Output the [X, Y] coordinate of the center of the cell containing the given text.  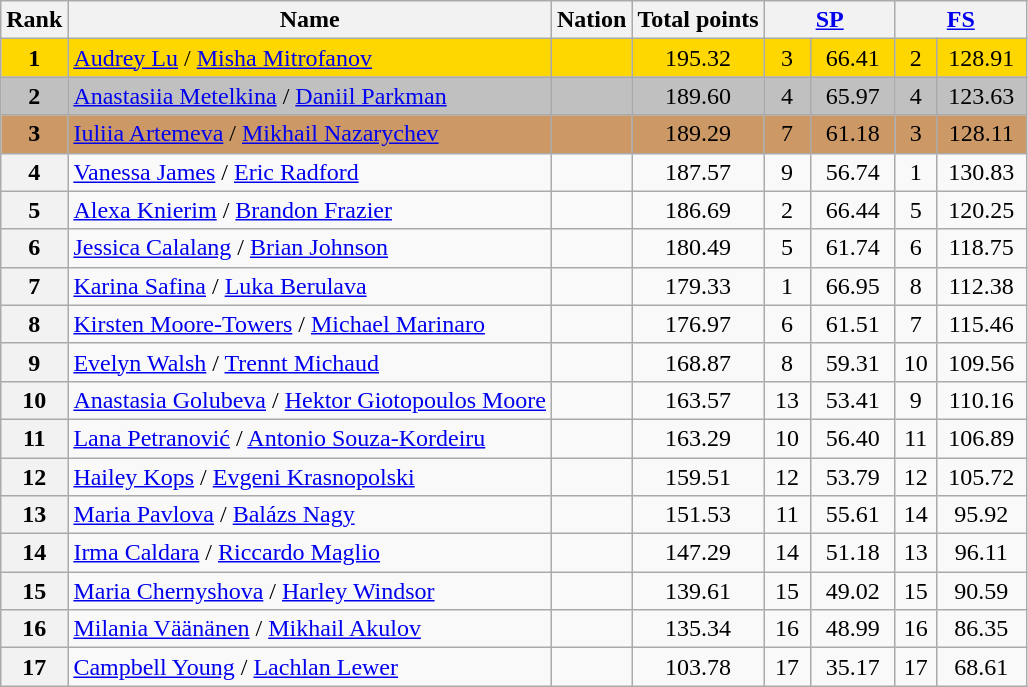
110.16 [981, 400]
189.60 [698, 96]
163.57 [698, 400]
Vanessa James / Eric Radford [310, 172]
106.89 [981, 438]
Anastasia Golubeva / Hektor Giotopoulos Moore [310, 400]
35.17 [852, 667]
112.38 [981, 286]
61.74 [852, 248]
Maria Chernyshova / Harley Windsor [310, 591]
Irma Caldara / Riccardo Maglio [310, 553]
159.51 [698, 477]
65.97 [852, 96]
147.29 [698, 553]
105.72 [981, 477]
53.79 [852, 477]
Evelyn Walsh / Trennt Michaud [310, 362]
Karina Safina / Luka Berulava [310, 286]
186.69 [698, 210]
95.92 [981, 515]
59.31 [852, 362]
Jessica Calalang / Brian Johnson [310, 248]
195.32 [698, 58]
189.29 [698, 134]
61.51 [852, 324]
163.29 [698, 438]
168.87 [698, 362]
53.41 [852, 400]
Alexa Knierim / Brandon Frazier [310, 210]
66.95 [852, 286]
180.49 [698, 248]
Kirsten Moore-Towers / Michael Marinaro [310, 324]
Rank [34, 20]
Hailey Kops / Evgeni Krasnopolski [310, 477]
Nation [592, 20]
FS [960, 20]
56.74 [852, 172]
139.61 [698, 591]
96.11 [981, 553]
Lana Petranović / Antonio Souza-Kordeiru [310, 438]
176.97 [698, 324]
103.78 [698, 667]
90.59 [981, 591]
51.18 [852, 553]
66.41 [852, 58]
Total points [698, 20]
48.99 [852, 629]
SP [830, 20]
115.46 [981, 324]
61.18 [852, 134]
Name [310, 20]
123.63 [981, 96]
130.83 [981, 172]
179.33 [698, 286]
68.61 [981, 667]
56.40 [852, 438]
86.35 [981, 629]
151.53 [698, 515]
Iuliia Artemeva / Mikhail Nazarychev [310, 134]
135.34 [698, 629]
Audrey Lu / Misha Mitrofanov [310, 58]
187.57 [698, 172]
120.25 [981, 210]
55.61 [852, 515]
109.56 [981, 362]
128.11 [981, 134]
128.91 [981, 58]
Anastasiia Metelkina / Daniil Parkman [310, 96]
Maria Pavlova / Balázs Nagy [310, 515]
Campbell Young / Lachlan Lewer [310, 667]
118.75 [981, 248]
Milania Väänänen / Mikhail Akulov [310, 629]
49.02 [852, 591]
66.44 [852, 210]
